For the text-containing cell, return its midpoint in [X, Y] coordinate format. 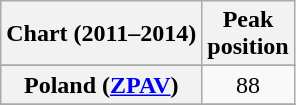
Chart (2011–2014) [102, 34]
Peakposition [248, 34]
88 [248, 85]
Poland (ZPAV) [102, 85]
